Pinpoint the cell where the given text exists, returning its [x, y] midpoint coordinate. 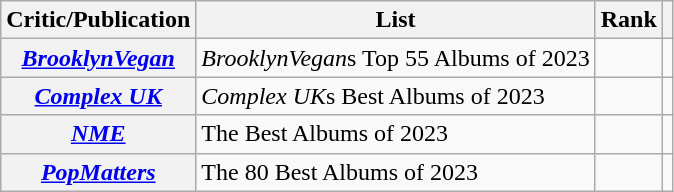
BrooklynVegan [98, 58]
Complex UKs Best Albums of 2023 [396, 96]
NME [98, 134]
The 80 Best Albums of 2023 [396, 172]
Critic/Publication [98, 20]
Rank [628, 20]
List [396, 20]
BrooklynVegans Top 55 Albums of 2023 [396, 58]
The Best Albums of 2023 [396, 134]
PopMatters [98, 172]
Complex UK [98, 96]
